Determine the [X, Y] coordinate at the center of the cell enclosing the given text.  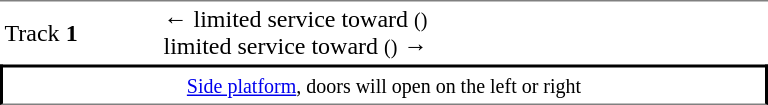
← limited service toward () limited service toward () → [464, 32]
Track 1 [80, 32]
Side platform, doors will open on the left or right [384, 84]
